Pinpoint the cell where the given text exists, returning its (x, y) midpoint coordinate. 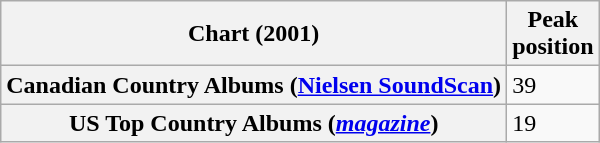
Peakposition (553, 34)
US Top Country Albums (magazine) (254, 123)
Canadian Country Albums (Nielsen SoundScan) (254, 85)
Chart (2001) (254, 34)
39 (553, 85)
19 (553, 123)
